Determine the (X, Y) coordinate at the center of the cell enclosing the given text.  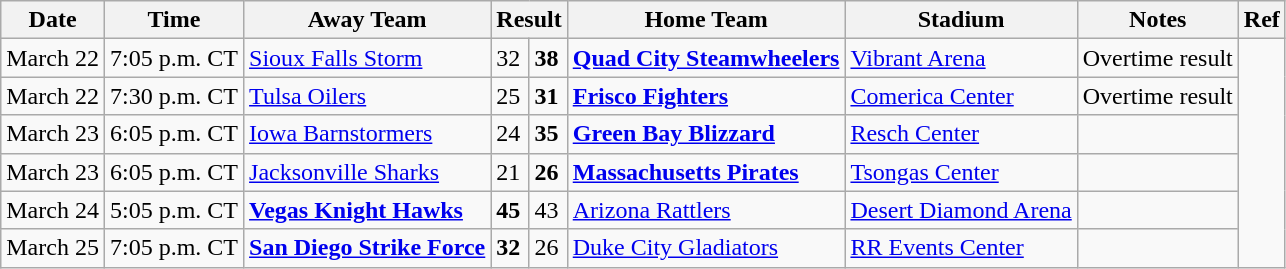
Stadium (961, 20)
Resch Center (961, 134)
Date (53, 20)
Massachusetts Pirates (706, 172)
24 (510, 134)
Arizona Rattlers (706, 210)
Vegas Knight Hawks (368, 210)
Result (529, 20)
Comerica Center (961, 96)
Sioux Falls Storm (368, 58)
7:30 p.m. CT (174, 96)
Desert Diamond Arena (961, 210)
Jacksonville Sharks (368, 172)
Green Bay Blizzard (706, 134)
45 (510, 210)
Iowa Barnstormers (368, 134)
Quad City Steamwheelers (706, 58)
Home Team (706, 20)
Duke City Gladiators (706, 248)
March 24 (53, 210)
21 (510, 172)
Time (174, 20)
31 (548, 96)
March 25 (53, 248)
Ref (1262, 20)
Notes (1158, 20)
35 (548, 134)
San Diego Strike Force (368, 248)
25 (510, 96)
5:05 p.m. CT (174, 210)
Vibrant Arena (961, 58)
Away Team (368, 20)
43 (548, 210)
RR Events Center (961, 248)
Frisco Fighters (706, 96)
38 (548, 58)
Tsongas Center (961, 172)
Tulsa Oilers (368, 96)
